Find where the given text appears and provide that cell's center as (X, Y) coordinate. 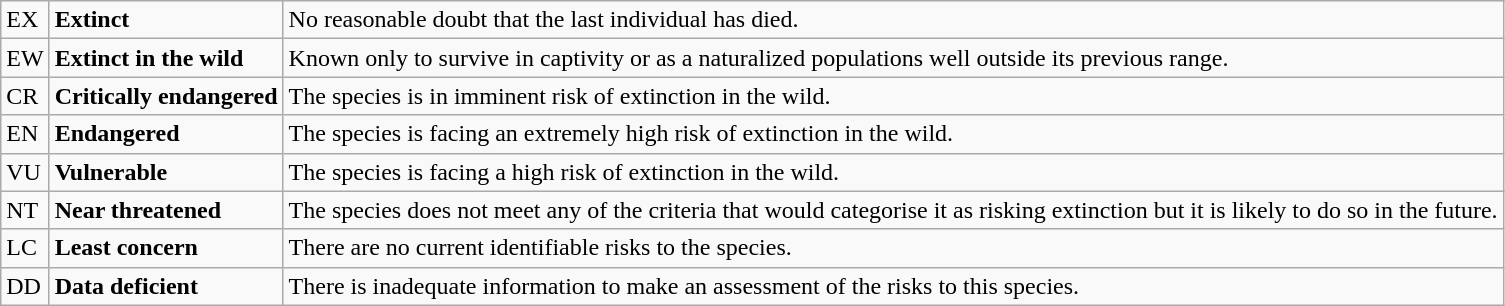
Endangered (166, 134)
DD (25, 286)
The species is facing a high risk of extinction in the wild. (893, 172)
The species does not meet any of the criteria that would categorise it as risking extinction but it is likely to do so in the future. (893, 210)
VU (25, 172)
CR (25, 96)
Known only to survive in captivity or as a naturalized populations well outside its previous range. (893, 58)
The species is in imminent risk of extinction in the wild. (893, 96)
Extinct (166, 20)
EW (25, 58)
EX (25, 20)
Vulnerable (166, 172)
The species is facing an extremely high risk of extinction in the wild. (893, 134)
There is inadequate information to make an assessment of the risks to this species. (893, 286)
EN (25, 134)
LC (25, 248)
Near threatened (166, 210)
Extinct in the wild (166, 58)
Critically endangered (166, 96)
Least concern (166, 248)
NT (25, 210)
Data deficient (166, 286)
No reasonable doubt that the last individual has died. (893, 20)
There are no current identifiable risks to the species. (893, 248)
